Search for the cell housing the specified text and yield its (x, y) center coordinate. 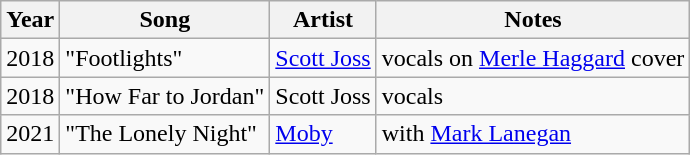
Artist (323, 20)
Year (30, 20)
Notes (533, 20)
vocals (533, 96)
Moby (323, 134)
2021 (30, 134)
"How Far to Jordan" (165, 96)
Song (165, 20)
with Mark Lanegan (533, 134)
"The Lonely Night" (165, 134)
"Footlights" (165, 58)
vocals on Merle Haggard cover (533, 58)
